Provide the (x, y) coordinate of the cell's center where the given text is located.  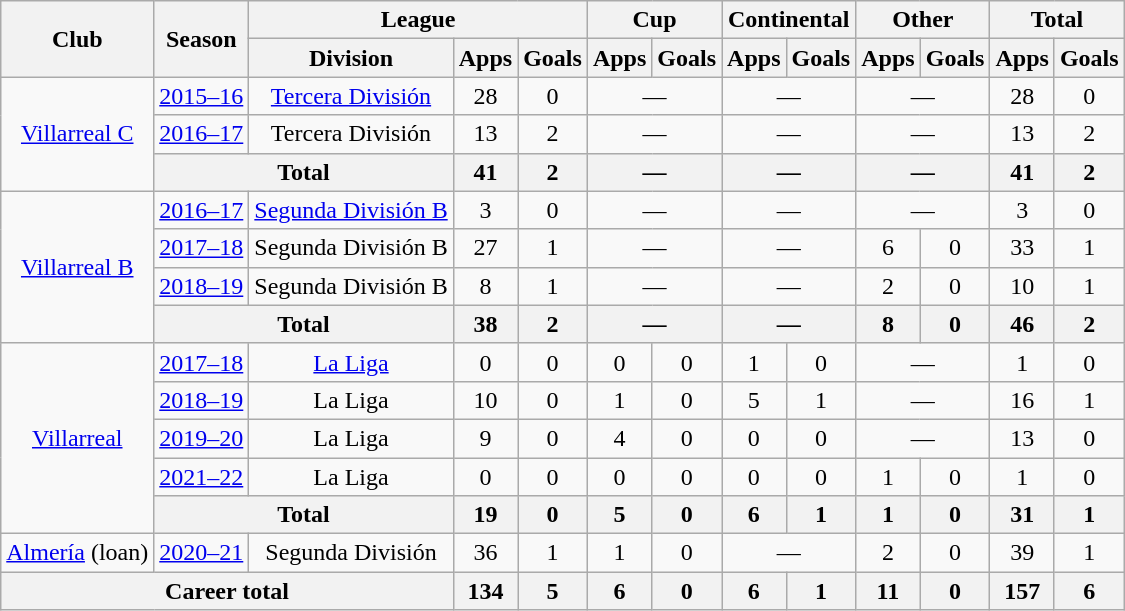
27 (485, 248)
Segunda División (351, 553)
134 (485, 591)
Almería (loan) (78, 553)
Division (351, 58)
16 (1022, 400)
Season (202, 39)
Continental (789, 20)
9 (485, 438)
Villarreal C (78, 134)
19 (485, 515)
2019–20 (202, 438)
Other (923, 20)
157 (1022, 591)
4 (619, 438)
11 (888, 591)
League (418, 20)
Club (78, 39)
2020–21 (202, 553)
2021–22 (202, 477)
39 (1022, 553)
Career total (227, 591)
Villarreal B (78, 267)
36 (485, 553)
33 (1022, 248)
31 (1022, 515)
38 (485, 324)
2015–16 (202, 96)
Villarreal (78, 438)
Cup (654, 20)
46 (1022, 324)
